Determine the (x, y) coordinate at the center of the cell enclosing the given text.  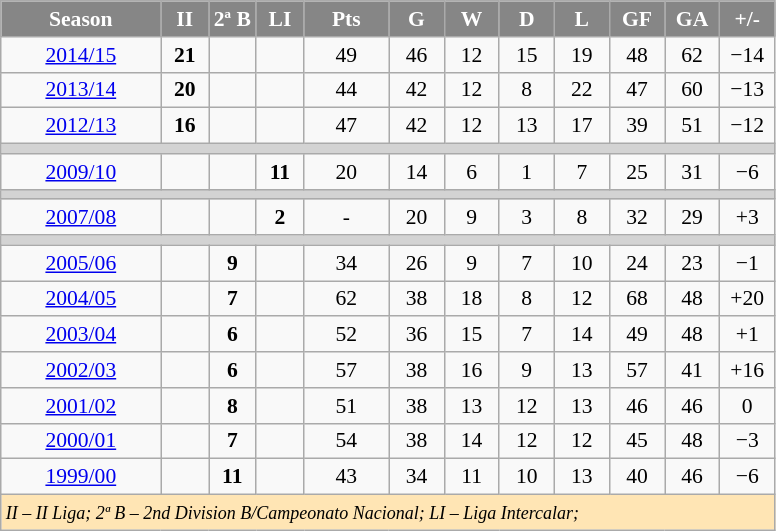
Pts (346, 19)
−1 (748, 263)
21 (185, 55)
2ª B (232, 19)
39 (636, 126)
+16 (748, 370)
GA (692, 19)
W (472, 19)
40 (636, 477)
II (185, 19)
−3 (748, 441)
LI (280, 19)
43 (346, 477)
2005/06 (81, 263)
2000/01 (81, 441)
2003/04 (81, 335)
26 (416, 263)
25 (636, 172)
II – II Liga; 2ª B – 2nd Division B/Campeonato Nacional; LI – Liga Intercalar; (388, 513)
L (582, 19)
+/- (748, 19)
45 (636, 441)
41 (692, 370)
D (526, 19)
0 (748, 406)
29 (692, 218)
36 (416, 335)
−14 (748, 55)
54 (346, 441)
2007/08 (81, 218)
23 (692, 263)
G (416, 19)
2014/15 (81, 55)
68 (636, 299)
60 (692, 90)
2013/14 (81, 90)
GF (636, 19)
Season (81, 19)
44 (346, 90)
3 (526, 218)
2 (280, 218)
32 (636, 218)
+1 (748, 335)
+20 (748, 299)
2001/02 (81, 406)
2009/10 (81, 172)
- (346, 218)
24 (636, 263)
52 (346, 335)
31 (692, 172)
17 (582, 126)
+3 (748, 218)
2002/03 (81, 370)
19 (582, 55)
1999/00 (81, 477)
−13 (748, 90)
2004/05 (81, 299)
22 (582, 90)
−12 (748, 126)
1 (526, 172)
18 (472, 299)
2012/13 (81, 126)
